Find where the given text appears and provide that cell's center as [X, Y] coordinate. 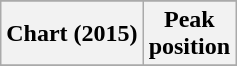
Peakposition [189, 34]
Chart (2015) [72, 34]
